Determine the (x, y) coordinate at the center of the cell enclosing the given text.  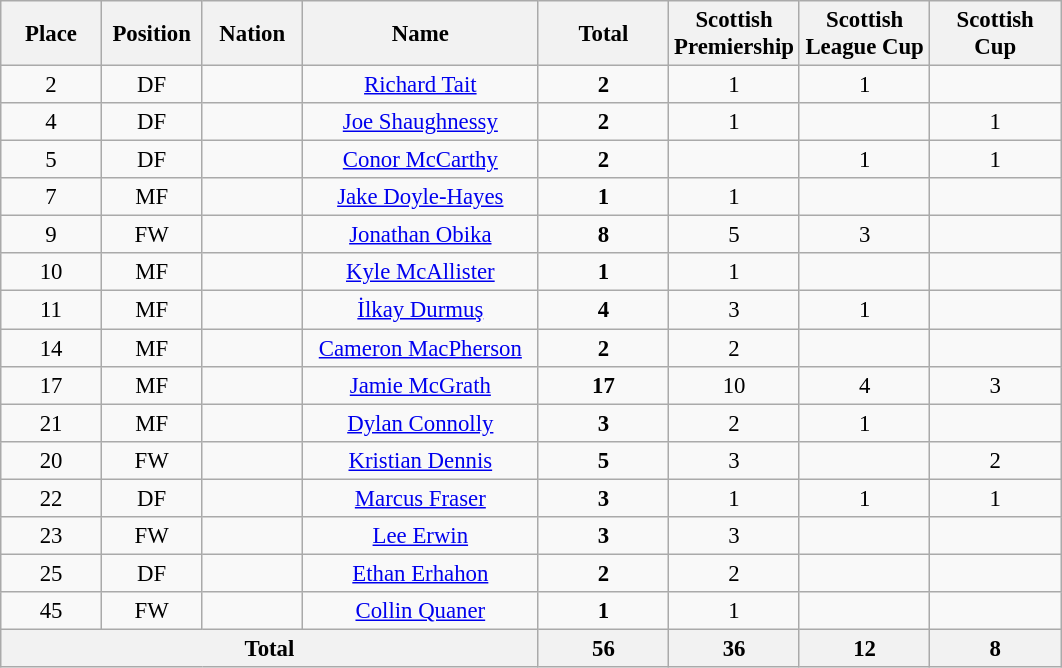
Joe Shaughnessy (421, 122)
Jamie McGrath (421, 385)
Position (152, 34)
Jonathan Obika (421, 235)
Richard Tait (421, 85)
25 (52, 573)
Scottish League Cup (864, 34)
7 (52, 197)
12 (864, 648)
20 (52, 460)
36 (734, 648)
Scottish Premiership (734, 34)
Lee Erwin (421, 536)
21 (52, 423)
45 (52, 611)
56 (604, 648)
Scottish Cup (996, 34)
23 (52, 536)
Place (52, 34)
Kyle McAllister (421, 273)
9 (52, 235)
Jake Doyle-Hayes (421, 197)
Dylan Connolly (421, 423)
Marcus Fraser (421, 498)
İlkay Durmuş (421, 310)
Collin Quaner (421, 611)
Kristian Dennis (421, 460)
Conor McCarthy (421, 160)
Cameron MacPherson (421, 348)
22 (52, 498)
14 (52, 348)
11 (52, 310)
Ethan Erhahon (421, 573)
Nation (252, 34)
Name (421, 34)
